Search for the cell housing the specified text and yield its [x, y] center coordinate. 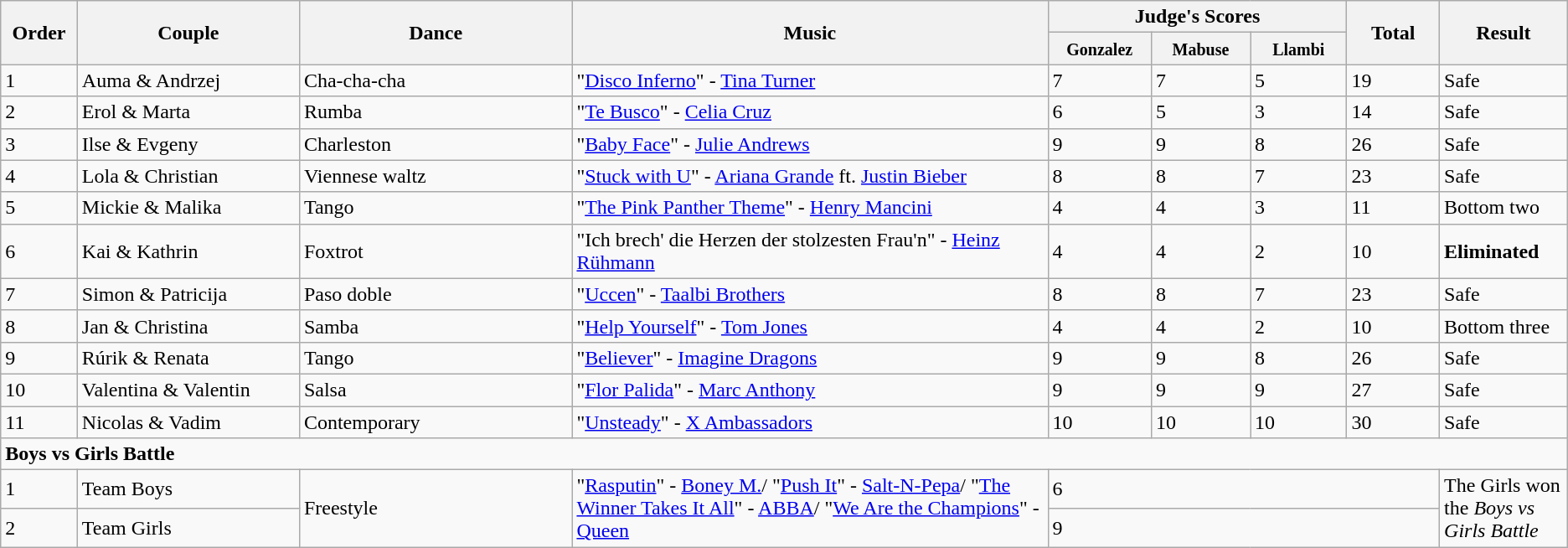
Mickie & Malika [188, 208]
"Uccen" - Taalbi Brothers [810, 294]
Eliminated [1504, 251]
Jan & Christina [188, 326]
Team Boys [188, 489]
Freestyle [436, 509]
Couple [188, 33]
30 [1394, 421]
Kai & Kathrin [188, 251]
Rúrik & Renata [188, 358]
"The Pink Panther Theme" - Henry Mancini [810, 208]
"Unsteady" - X Ambassadors [810, 421]
Gonzalez [1099, 49]
Mabuse [1200, 49]
Foxtrot [436, 251]
27 [1394, 390]
"Believer" - Imagine Dragons [810, 358]
The Girls won the Boys vs Girls Battle [1504, 509]
Viennese waltz [436, 176]
19 [1394, 80]
Bottom three [1504, 326]
"Te Busco" - Celia Cruz [810, 112]
14 [1394, 112]
Nicolas & Vadim [188, 421]
Result [1504, 33]
Cha-cha-cha [436, 80]
Ilse & Evgeny [188, 144]
Charleston [436, 144]
Erol & Marta [188, 112]
Order [39, 33]
"Ich brech' die Herzen der stolzesten Frau'n" - Heinz Rühmann [810, 251]
"Rasputin" - Boney M./ "Push It" - Salt-N-Pepa/ "The Winner Takes It All" - ABBA/ "We Are the Champions" - Queen [810, 509]
Judge's Scores [1198, 17]
Paso doble [436, 294]
Dance [436, 33]
"Baby Face" - Julie Andrews [810, 144]
"Disco Inferno" - Tina Turner [810, 80]
"Help Yourself" - Tom Jones [810, 326]
Valentina & Valentin [188, 390]
Salsa [436, 390]
Bottom two [1504, 208]
"Flor Palida" - Marc Anthony [810, 390]
Rumba [436, 112]
Auma & Andrzej [188, 80]
Team Girls [188, 528]
Llambi [1298, 49]
Boys vs Girls Battle [784, 454]
Total [1394, 33]
Samba [436, 326]
Contemporary [436, 421]
Lola & Christian [188, 176]
"Stuck with U" - Ariana Grande ft. Justin Bieber [810, 176]
Simon & Patricija [188, 294]
Music [810, 33]
